For the text-containing cell, return its midpoint in (X, Y) coordinate format. 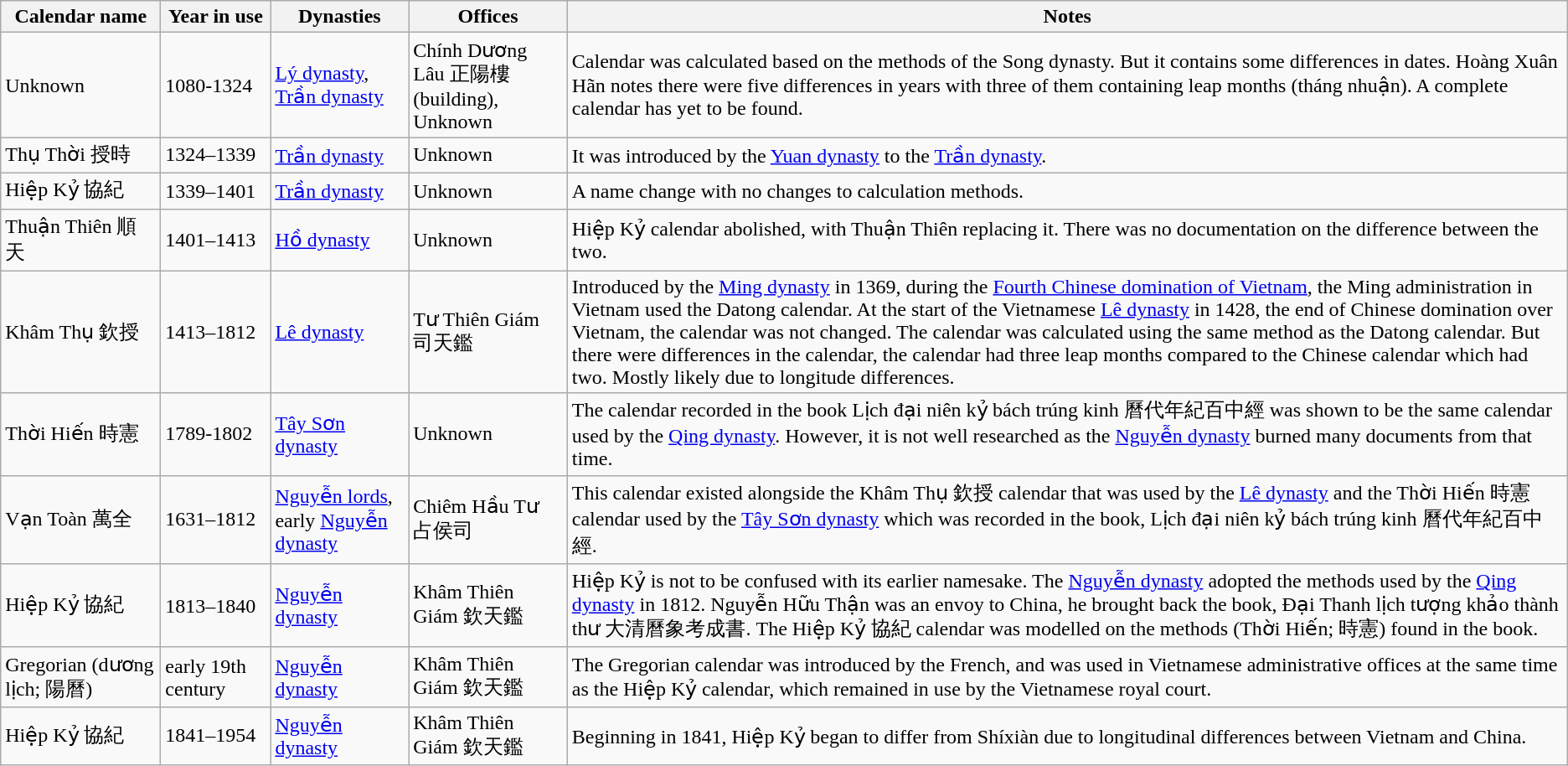
Vạn Toàn 萬全 (80, 520)
1080-1324 (216, 85)
1813–1840 (216, 606)
Offices (488, 17)
Khâm Thụ 欽授 (80, 332)
It was introduced by the Yuan dynasty to the Trần dynasty. (1067, 156)
Lý dynasty, Trần dynasty (340, 85)
Chiêm Hầu Tư 占侯司 (488, 520)
Thời Hiến 時憲 (80, 434)
Hồ dynasty (340, 240)
Thuận Thiên 順天 (80, 240)
Calendar name (80, 17)
Tư Thiên Giám 司天鑑 (488, 332)
1401–1413 (216, 240)
Tây Sơn dynasty (340, 434)
Year in use (216, 17)
1841–1954 (216, 736)
Nguyễn lords, early Nguyễn dynasty (340, 520)
Lê dynasty (340, 332)
1789-1802 (216, 434)
early 19th century (216, 677)
1324–1339 (216, 156)
Dynasties (340, 17)
Chính Dương Lâu 正陽樓 (building), Unknown (488, 85)
Gregorian (dương lịch; 陽曆) (80, 677)
Notes (1067, 17)
1631–1812 (216, 520)
1339–1401 (216, 191)
Hiệp Kỷ calendar abolished, with Thuận Thiên replacing it. There was no documentation on the difference between the two. (1067, 240)
Thụ Thời 授時 (80, 156)
A name change with no changes to calculation methods. (1067, 191)
Beginning in 1841, Hiệp Kỷ began to differ from Shíxiàn due to longitudinal differences between Vietnam and China. (1067, 736)
1413–1812 (216, 332)
